Determine the (X, Y) coordinate at the center of the cell enclosing the given text.  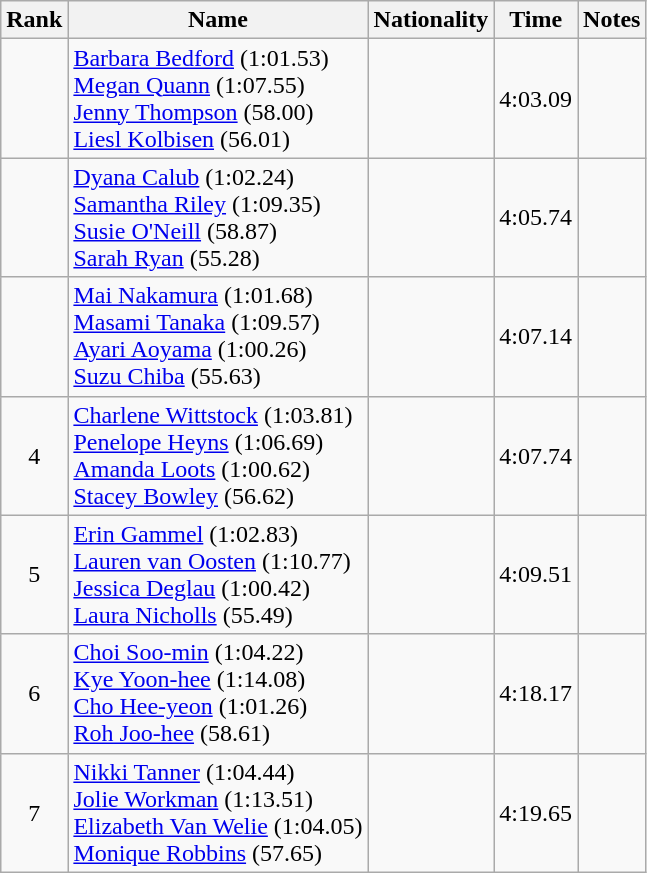
6 (34, 694)
7 (34, 812)
Charlene Wittstock (1:03.81) Penelope Heyns (1:06.69) Amanda Loots (1:00.62) Stacey Bowley (56.62) (218, 456)
Mai Nakamura (1:01.68) Masami Tanaka (1:09.57) Ayari Aoyama (1:00.26) Suzu Chiba (55.63) (218, 336)
4:07.74 (536, 456)
Choi Soo-min (1:04.22) Kye Yoon-hee (1:14.08) Cho Hee-yeon (1:01.26) Roh Joo-hee (58.61) (218, 694)
4:18.17 (536, 694)
Barbara Bedford (1:01.53) Megan Quann (1:07.55) Jenny Thompson (58.00) Liesl Kolbisen (56.01) (218, 98)
4:07.14 (536, 336)
Nationality (431, 20)
5 (34, 574)
4:03.09 (536, 98)
Dyana Calub (1:02.24) Samantha Riley (1:09.35) Susie O'Neill (58.87) Sarah Ryan (55.28) (218, 218)
4:05.74 (536, 218)
4:19.65 (536, 812)
Nikki Tanner (1:04.44) Jolie Workman (1:13.51) Elizabeth Van Welie (1:04.05) Monique Robbins (57.65) (218, 812)
Notes (612, 20)
Rank (34, 20)
Name (218, 20)
Time (536, 20)
4:09.51 (536, 574)
4 (34, 456)
Erin Gammel (1:02.83) Lauren van Oosten (1:10.77) Jessica Deglau (1:00.42) Laura Nicholls (55.49) (218, 574)
